Locate the cell with the specified text and output its [x, y] center coordinate. 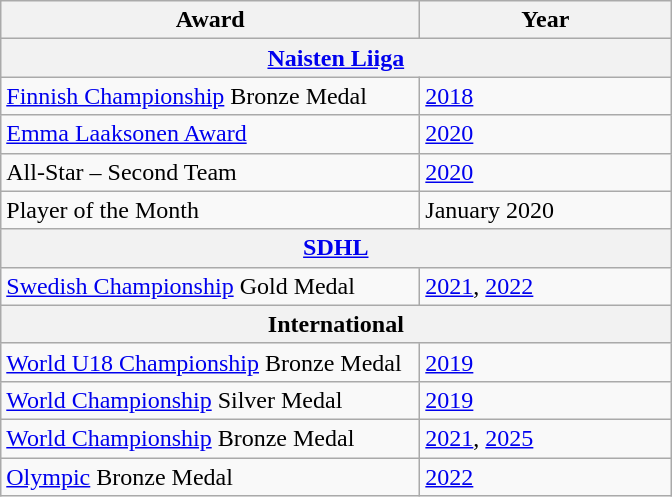
Naisten Liiga [336, 58]
Emma Laaksonen Award [210, 134]
2022 [546, 477]
Award [210, 20]
2021, 2022 [546, 286]
Swedish Championship Gold Medal [210, 286]
Finnish Championship Bronze Medal [210, 96]
2021, 2025 [546, 438]
World U18 Championship Bronze Medal [210, 362]
Olympic Bronze Medal [210, 477]
January 2020 [546, 210]
2018 [546, 96]
SDHL [336, 248]
All-Star – Second Team [210, 172]
Player of the Month [210, 210]
International [336, 324]
Year [546, 20]
World Championship Silver Medal [210, 400]
World Championship Bronze Medal [210, 438]
